Search for the cell housing the specified text and yield its [X, Y] center coordinate. 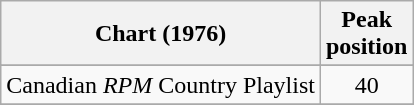
Canadian RPM Country Playlist [161, 85]
Peakposition [366, 34]
40 [366, 85]
Chart (1976) [161, 34]
